Return the (x, y) coordinate for the center point of the cell that contains the specified text.  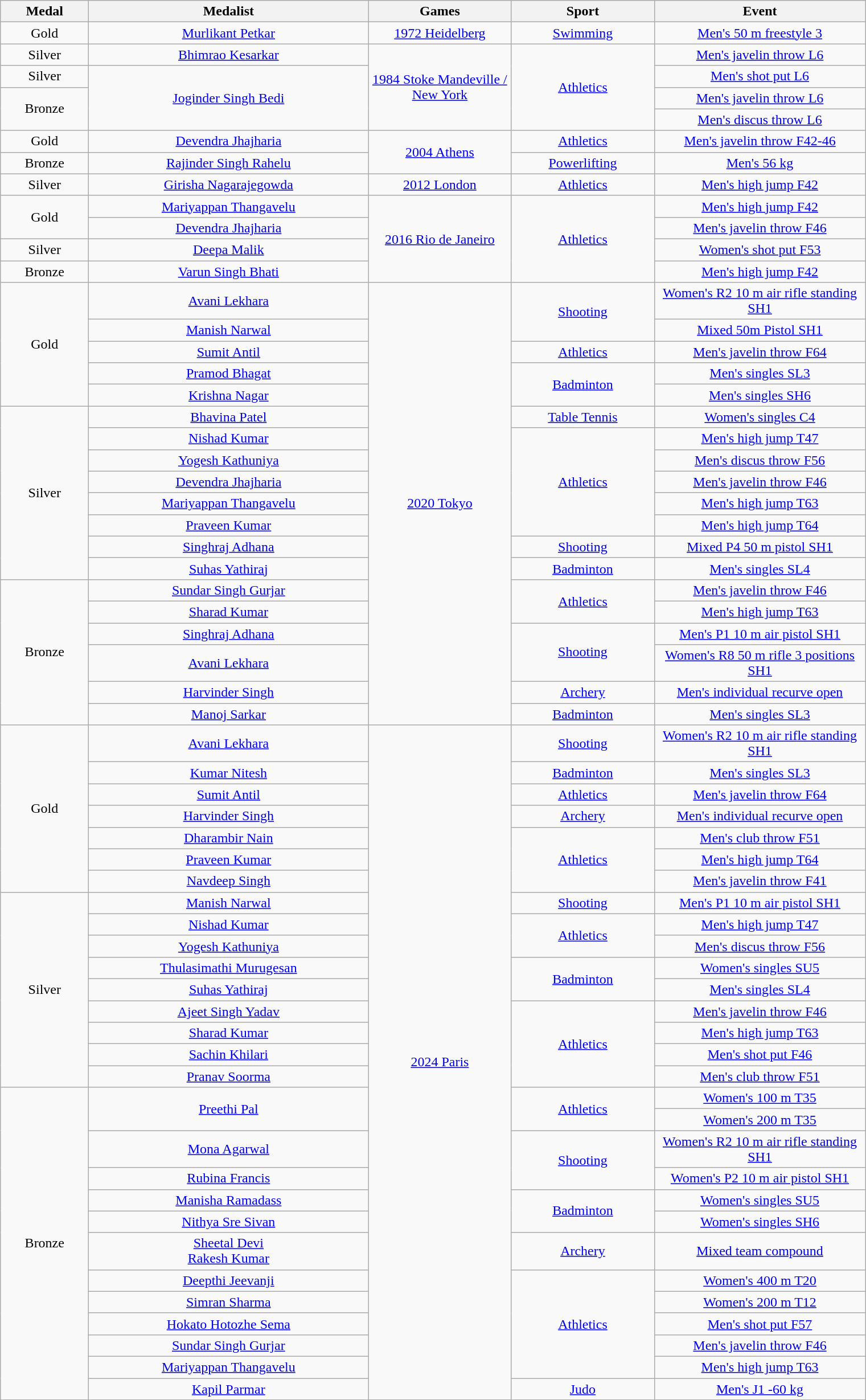
Bhavina Patel (229, 417)
Murlikant Petkar (229, 33)
Women's 200 m T12 (760, 1302)
Women's singles C4 (760, 417)
Mixed team compound (760, 1251)
Mona Agarwal (229, 1149)
2012 London (440, 185)
Judo (583, 1389)
Men's singles SH6 (760, 395)
2016 Rio de Janeiro (440, 239)
Women's 200 m T35 (760, 1120)
1984 Stoke Mandeville / New York (440, 87)
Medalist (229, 11)
Navdeep Singh (229, 881)
Powerlifting (583, 163)
Men's 56 kg (760, 163)
Mixed P4 50 m pistol SH1 (760, 547)
Bhimrao Kesarkar (229, 55)
Men's shot put F46 (760, 1055)
Rajinder Singh Rahelu (229, 163)
Women's 100 m T35 (760, 1098)
Manoj Sarkar (229, 714)
Sachin Khilari (229, 1055)
Nithya Sre Sivan (229, 1222)
2020 Tokyo (440, 503)
Women's R8 50 m rifle 3 positions SH1 (760, 663)
Pranav Soorma (229, 1076)
Rubina Francis (229, 1178)
Table Tennis (583, 417)
Kapil Parmar (229, 1389)
Women's singles SH6 (760, 1222)
Men's shot put F57 (760, 1324)
Ajeet Singh Yadav (229, 1011)
Preethi Pal (229, 1109)
Pramod Bhagat (229, 374)
Women's P2 10 m air pistol SH1 (760, 1178)
Dharambir Nain (229, 838)
Hokato Hotozhe Sema (229, 1324)
Thulasimathi Murugesan (229, 968)
Men's shot put L6 (760, 76)
Varun Singh Bhati (229, 272)
Girisha Nagarajegowda (229, 185)
Joginder Singh Bedi (229, 98)
Mixed 50m Pistol SH1 (760, 330)
Deepa Malik (229, 249)
2004 Athens (440, 152)
Event (760, 11)
Men's discus throw L6 (760, 120)
Men's javelin throw F42-46 (760, 141)
2024 Paris (440, 1063)
1972 Heidelberg (440, 33)
Swimming (583, 33)
Women's 400 m T20 (760, 1280)
Simran Sharma (229, 1302)
Krishna Nagar (229, 395)
Men's javelin throw F41 (760, 881)
Sport (583, 11)
Medal (44, 11)
Kumar Nitesh (229, 773)
Sheetal Devi Rakesh Kumar (229, 1251)
Manisha Ramadass (229, 1200)
Women's shot put F53 (760, 249)
Men's J1 -60 kg (760, 1389)
Men's 50 m freestyle 3 (760, 33)
Deepthi Jeevanji (229, 1280)
Games (440, 11)
